Detect which cell encompasses the target text, then output its (X, Y) center coordinate. 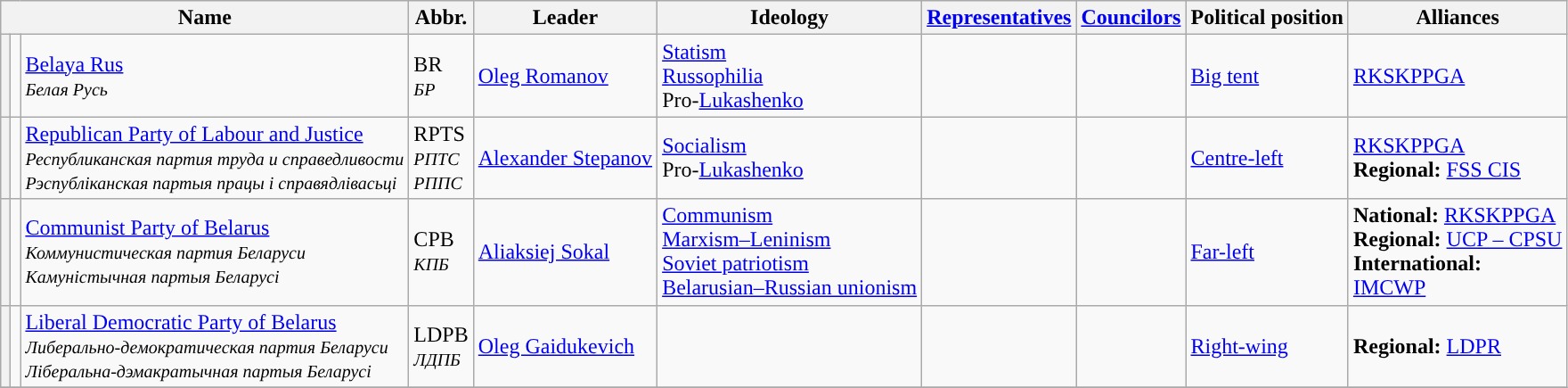
Alexander Stepanov (565, 158)
RPTSРПТСРППС (441, 158)
Leader (565, 18)
Oleg Romanov (565, 76)
StatismRussophiliaPro-Lukashenko (789, 76)
Liberal Democratic Party of BelarusЛиберально-демократическая партия БеларусиЛіберальна-дэмакратычная партыя Беларусі (215, 346)
Abbr. (441, 18)
RKSKPPGARegional: FSS CIS (1458, 158)
National: RKSKPPGA Regional: UCP – CPSUInternational:IMCWP (1458, 252)
Alliances (1458, 18)
Representatives (1000, 18)
LDPBЛДПБ (441, 346)
Republican Party of Labour and JusticeРеспубликанская партия труда и справедливостиРэспубліканская партыя працы і справядлівасьці (215, 158)
Regional: LDPR (1458, 346)
Councilors (1131, 18)
Ideology (789, 18)
CommunismMarxism–LeninismSoviet patriotismBelarusian–Russian unionism (789, 252)
SocialismPro-Lukashenko (789, 158)
Centre-left (1267, 158)
Oleg Gaidukevich (565, 346)
Name (205, 18)
Communist Party of BelarusКоммунистическая партия БеларусиКамуністычная партыя Беларусі (215, 252)
Big tent (1267, 76)
BRБР (441, 76)
Belaya RusБелая Русь (215, 76)
Political position (1267, 18)
Right-wing (1267, 346)
Aliaksiej Sokal (565, 252)
CPBКПБ (441, 252)
Far-left (1267, 252)
RKSKPPGA (1458, 76)
